For the text-containing cell, return its midpoint in (X, Y) coordinate format. 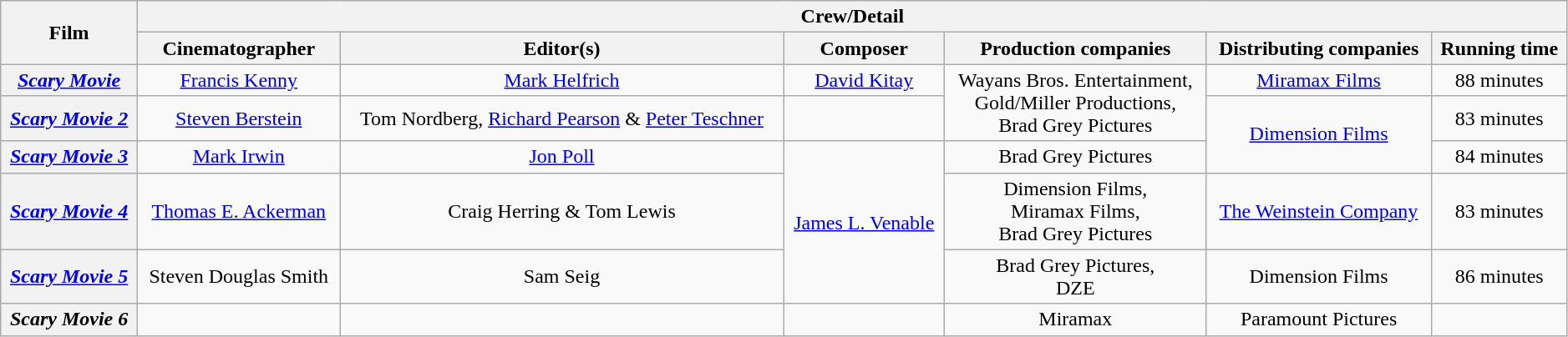
Miramax (1076, 319)
Francis Kenny (239, 80)
Composer (864, 48)
Distributing companies (1318, 48)
Editor(s) (561, 48)
Running time (1499, 48)
86 minutes (1499, 277)
Steven Berstein (239, 118)
88 minutes (1499, 80)
Mark Helfrich (561, 80)
Brad Grey Pictures,DZE (1076, 277)
Sam Seig (561, 277)
Thomas E. Ackerman (239, 211)
Scary Movie 5 (69, 277)
Wayans Bros. Entertainment,Gold/Miller Productions,Brad Grey Pictures (1076, 103)
Scary Movie 6 (69, 319)
Production companies (1076, 48)
Scary Movie (69, 80)
The Weinstein Company (1318, 211)
Tom Nordberg, Richard Pearson & Peter Teschner (561, 118)
Mark Irwin (239, 157)
Brad Grey Pictures (1076, 157)
84 minutes (1499, 157)
Craig Herring & Tom Lewis (561, 211)
James L. Venable (864, 222)
Steven Douglas Smith (239, 277)
Crew/Detail (852, 17)
Dimension Films,Miramax Films,Brad Grey Pictures (1076, 211)
Paramount Pictures (1318, 319)
David Kitay (864, 80)
Miramax Films (1318, 80)
Film (69, 33)
Scary Movie 4 (69, 211)
Cinematographer (239, 48)
Jon Poll (561, 157)
Scary Movie 2 (69, 118)
Scary Movie 3 (69, 157)
